Output the (x, y) coordinate of the center of the cell containing the given text.  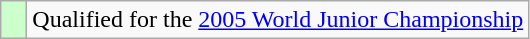
Qualified for the 2005 World Junior Championship (278, 20)
